Pinpoint the cell where the given text exists, returning its [X, Y] midpoint coordinate. 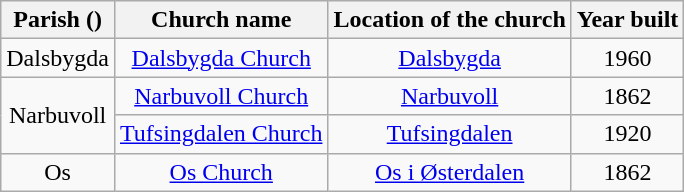
Tufsingdalen Church [221, 134]
Church name [221, 20]
Os [58, 172]
1920 [628, 134]
Os Church [221, 172]
Tufsingdalen [450, 134]
Year built [628, 20]
Location of the church [450, 20]
Dalsbygda Church [221, 58]
Os i Østerdalen [450, 172]
Parish () [58, 20]
1960 [628, 58]
Narbuvoll Church [221, 96]
